Determine the [x, y] coordinate at the center of the cell enclosing the given text.  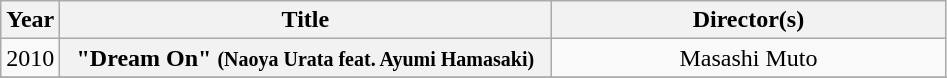
Masashi Muto [748, 58]
Title [306, 20]
Year [30, 20]
"Dream On" (Naoya Urata feat. Ayumi Hamasaki) [306, 58]
Director(s) [748, 20]
2010 [30, 58]
